Scan for the cell matching the given text and deliver its (X, Y) coordinate at center. 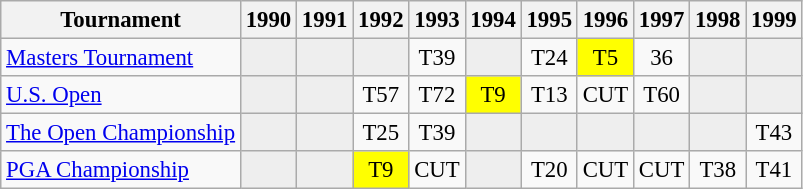
Masters Tournament (121, 58)
1992 (381, 20)
T24 (549, 58)
1998 (718, 20)
1996 (605, 20)
U.S. Open (121, 95)
1991 (325, 20)
The Open Championship (121, 133)
1999 (774, 20)
T43 (774, 133)
T60 (661, 95)
T38 (718, 170)
1993 (437, 20)
Tournament (121, 20)
T20 (549, 170)
1995 (549, 20)
T5 (605, 58)
1997 (661, 20)
T13 (549, 95)
36 (661, 58)
T25 (381, 133)
1994 (493, 20)
T72 (437, 95)
T41 (774, 170)
T57 (381, 95)
PGA Championship (121, 170)
1990 (268, 20)
